Determine the (X, Y) coordinate at the center of the cell enclosing the given text.  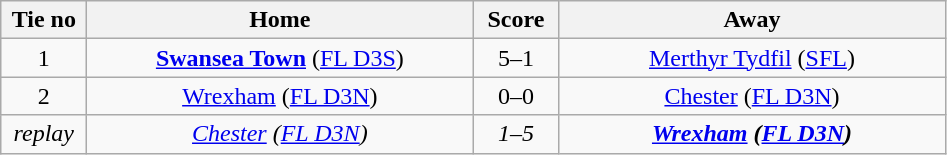
1 (44, 58)
Home (280, 20)
Away (752, 20)
5–1 (516, 58)
Tie no (44, 20)
Swansea Town (FL D3S) (280, 58)
1–5 (516, 134)
0–0 (516, 96)
2 (44, 96)
Score (516, 20)
Merthyr Tydfil (SFL) (752, 58)
replay (44, 134)
